Find where the given text appears and provide that cell's center as [x, y] coordinate. 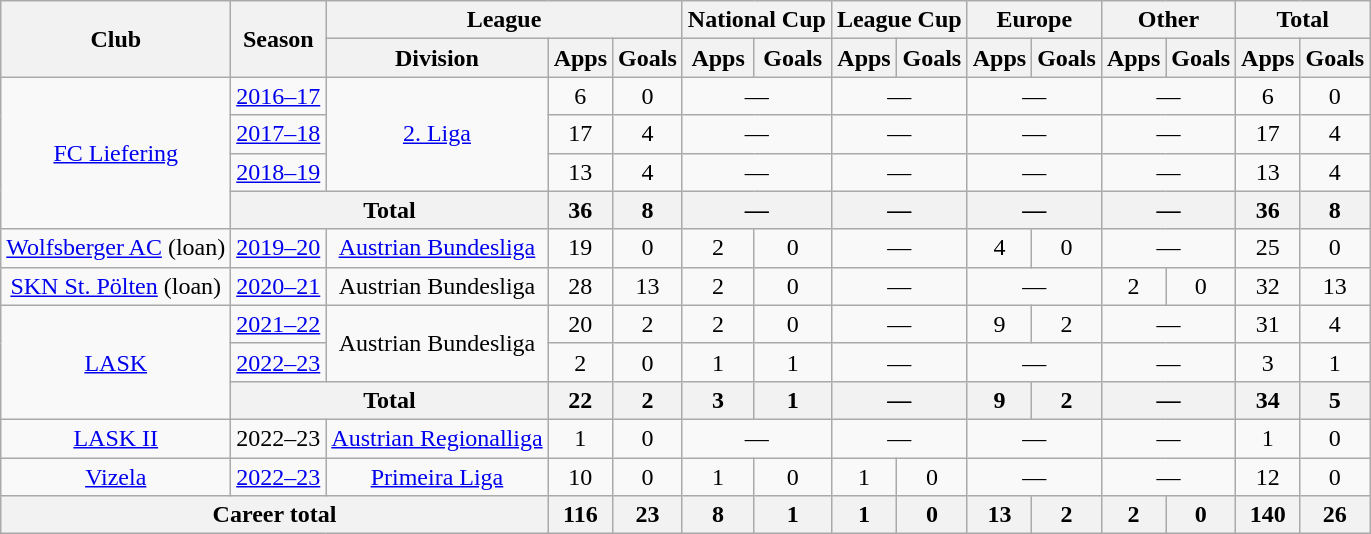
Division [437, 58]
2016–17 [278, 96]
19 [580, 248]
20 [580, 324]
Austrian Regionalliga [437, 438]
28 [580, 286]
2021–22 [278, 324]
League Cup [899, 20]
2020–21 [278, 286]
2017–18 [278, 134]
2018–19 [278, 172]
26 [1335, 515]
SKN St. Pölten (loan) [116, 286]
Season [278, 39]
31 [1268, 324]
140 [1268, 515]
2. Liga [437, 134]
Vizela [116, 477]
Europe [1034, 20]
National Cup [756, 20]
32 [1268, 286]
Primeira Liga [437, 477]
23 [648, 515]
10 [580, 477]
34 [1268, 400]
12 [1268, 477]
22 [580, 400]
116 [580, 515]
Career total [274, 515]
Wolfsberger AC (loan) [116, 248]
FC Liefering [116, 153]
Other [1168, 20]
LASK II [116, 438]
2019–20 [278, 248]
LASK [116, 362]
League [504, 20]
5 [1335, 400]
25 [1268, 248]
Club [116, 39]
